Extract the (X, Y) coordinate from the center of the cell holding the provided text.  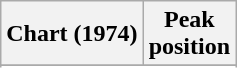
Peakposition (189, 34)
Chart (1974) (72, 34)
